Determine the [x, y] coordinate at the center of the cell enclosing the given text.  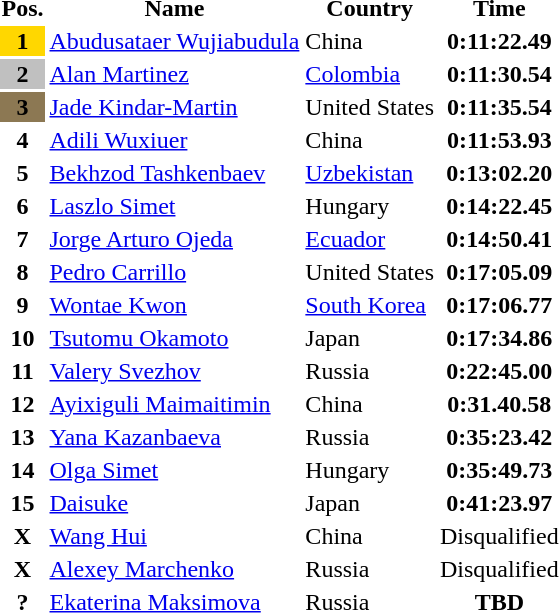
1 [22, 41]
Uzbekistan [370, 173]
South Korea [370, 305]
6 [22, 206]
Olga Simet [174, 470]
11 [22, 371]
4 [22, 140]
14 [22, 470]
15 [22, 503]
Alexey Marchenko [174, 569]
Yana Kazanbaeva [174, 437]
2 [22, 74]
Adili Wuxiuer [174, 140]
Valery Svezhov [174, 371]
Daisuke [174, 503]
Colombia [370, 74]
7 [22, 239]
12 [22, 404]
5 [22, 173]
Jorge Arturo Ojeda [174, 239]
10 [22, 338]
Laszlo Simet [174, 206]
Alan Martinez [174, 74]
13 [22, 437]
Wontae Kwon [174, 305]
Tsutomu Okamoto [174, 338]
3 [22, 107]
Wang Hui [174, 536]
Pedro Carrillo [174, 272]
8 [22, 272]
Jade Kindar-Martin [174, 107]
Bekhzod Tashkenbaev [174, 173]
Ecuador [370, 239]
Abudusataer Wujiabudula [174, 41]
9 [22, 305]
Ayixiguli Maimaitimin [174, 404]
